Scan for the cell matching the given text and deliver its (X, Y) coordinate at center. 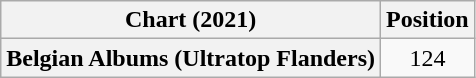
Belgian Albums (Ultratop Flanders) (191, 58)
Position (428, 20)
Chart (2021) (191, 20)
124 (428, 58)
